Pinpoint the cell where the given text exists, returning its [x, y] midpoint coordinate. 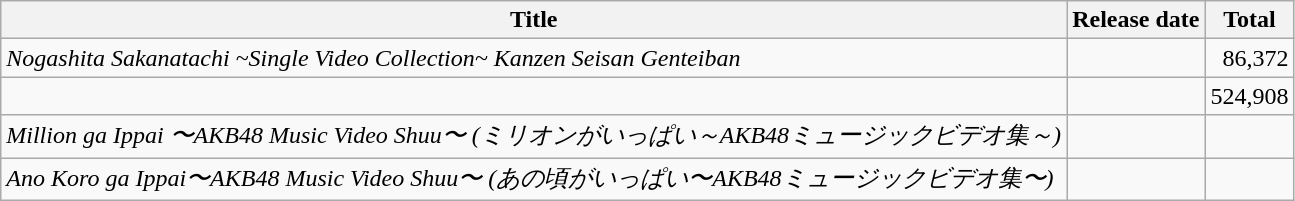
86,372 [1250, 58]
Release date [1136, 20]
Nogashita Sakanatachi ~Single Video Collection~ Kanzen Seisan Genteiban [534, 58]
Ano Koro ga Ippai〜AKB48 Music Video Shuu〜 (あの頃がいっぱい〜AKB48ミュージックビデオ集〜) [534, 180]
Total [1250, 20]
Title [534, 20]
524,908 [1250, 96]
Million ga Ippai 〜AKB48 Music Video Shuu〜 (ミリオンがいっぱい～AKB48ミュージックビデオ集～) [534, 136]
